Locate the cell with the specified text and output its (X, Y) center coordinate. 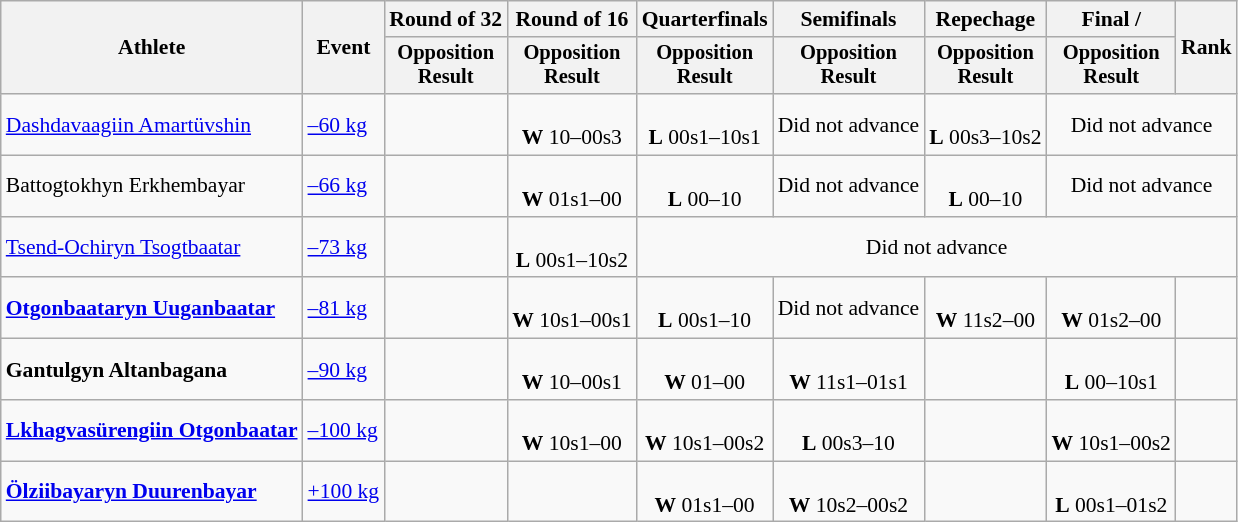
L 00s1–10 (705, 308)
Rank (1206, 48)
W 01s2–00 (1112, 308)
Athlete (152, 48)
W 10s1–00s1 (572, 308)
Repechage (985, 19)
Ölziibayaryn Duurenbayar (152, 492)
Dashdavaagiin Amartüvshin (152, 124)
Battogtokhyn Erkhembayar (152, 186)
W 01–00 (705, 370)
W 11s1–01s1 (849, 370)
Tsend-Ochiryn Tsogtbaatar (152, 248)
W 10–00s1 (572, 370)
–81 kg (344, 308)
W 11s2–00 (985, 308)
Semifinals (849, 19)
–60 kg (344, 124)
Gantulgyn Altanbagana (152, 370)
Final / (1112, 19)
Event (344, 48)
Round of 16 (572, 19)
L 00s1–10s1 (705, 124)
+100 kg (344, 492)
W 10–00s3 (572, 124)
–100 kg (344, 430)
W 10s1–00 (572, 430)
L 00–10s1 (1112, 370)
L 00s1–10s2 (572, 248)
Otgonbaataryn Uuganbaatar (152, 308)
W 10s2–00s2 (849, 492)
–90 kg (344, 370)
L 00s1–01s2 (1112, 492)
–73 kg (344, 248)
L 00s3–10s2 (985, 124)
–66 kg (344, 186)
L 00s3–10 (849, 430)
Lkhagvasürengiin Otgonbaatar (152, 430)
Round of 32 (446, 19)
Quarterfinals (705, 19)
